Return (x, y) of the center of cell containing provided text 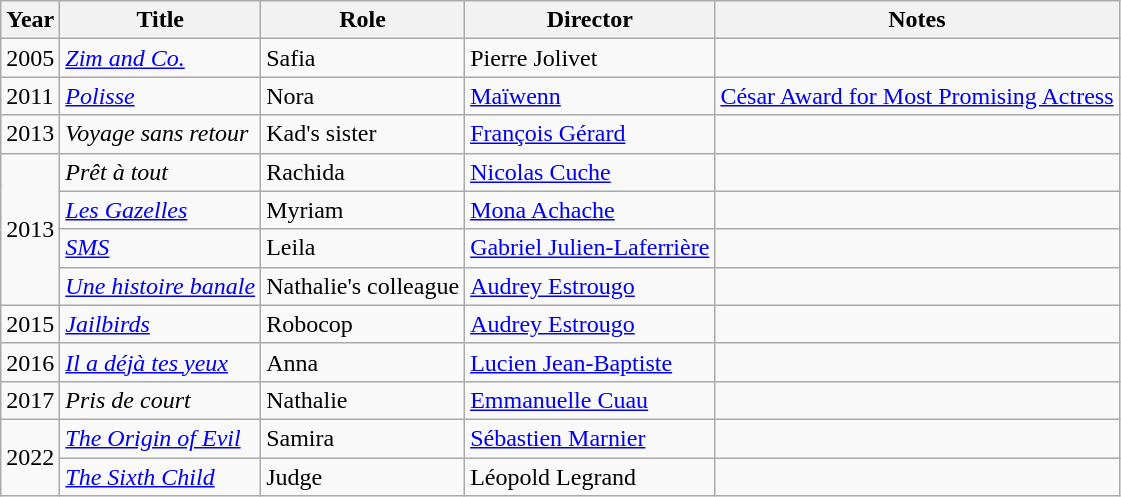
The Origin of Evil (160, 438)
Sébastien Marnier (590, 438)
2016 (30, 362)
Kad's sister (363, 134)
Rachida (363, 172)
Une histoire banale (160, 286)
Maïwenn (590, 96)
Judge (363, 477)
Gabriel Julien-Laferrière (590, 248)
Mona Achache (590, 210)
Zim and Co. (160, 58)
2011 (30, 96)
Safia (363, 58)
Leila (363, 248)
2022 (30, 457)
Director (590, 20)
Nathalie (363, 400)
Notes (917, 20)
Role (363, 20)
2015 (30, 324)
Title (160, 20)
François Gérard (590, 134)
Myriam (363, 210)
The Sixth Child (160, 477)
Anna (363, 362)
SMS (160, 248)
Year (30, 20)
Pierre Jolivet (590, 58)
Lucien Jean-Baptiste (590, 362)
Jailbirds (160, 324)
Voyage sans retour (160, 134)
Emmanuelle Cuau (590, 400)
Nathalie's colleague (363, 286)
César Award for Most Promising Actress (917, 96)
Polisse (160, 96)
Pris de court (160, 400)
2017 (30, 400)
Nicolas Cuche (590, 172)
Prêt à tout (160, 172)
Samira (363, 438)
Il a déjà tes yeux (160, 362)
Nora (363, 96)
Léopold Legrand (590, 477)
Les Gazelles (160, 210)
Robocop (363, 324)
2005 (30, 58)
